Provide the (X, Y) coordinate of the cell's center where the given text is located.  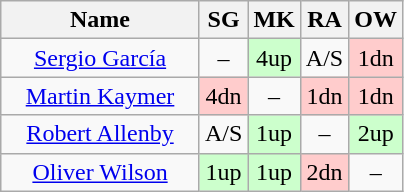
RA (324, 20)
Martin Kaymer (100, 96)
Name (100, 20)
4up (274, 58)
SG (224, 20)
OW (376, 20)
Robert Allenby (100, 134)
2up (376, 134)
4dn (224, 96)
Sergio García (100, 58)
Oliver Wilson (100, 172)
MK (274, 20)
2dn (324, 172)
